Scan for the cell matching the given text and deliver its [x, y] coordinate at center. 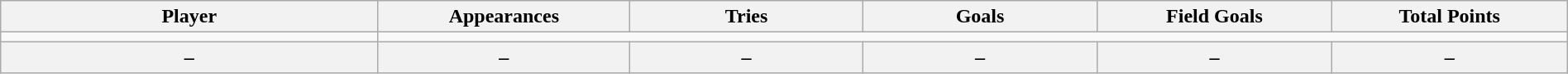
Player [189, 17]
Appearances [504, 17]
Goals [979, 17]
Field Goals [1214, 17]
Total Points [1449, 17]
Tries [746, 17]
